From the cell containing the given text, extract its center point as [x, y] coordinate. 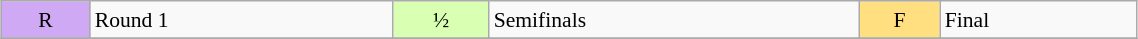
F [900, 20]
Round 1 [242, 20]
Semifinals [674, 20]
R [46, 20]
Final [1038, 20]
½ [440, 20]
